Provide the [X, Y] coordinate of the cell's center where the given text is located.  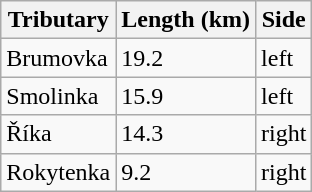
Length (km) [186, 20]
Rokytenka [58, 172]
Brumovka [58, 58]
15.9 [186, 96]
Smolinka [58, 96]
14.3 [186, 134]
Říka [58, 134]
19.2 [186, 58]
Side [284, 20]
Tributary [58, 20]
9.2 [186, 172]
